Extract the (x, y) coordinate from the center of the cell holding the provided text.  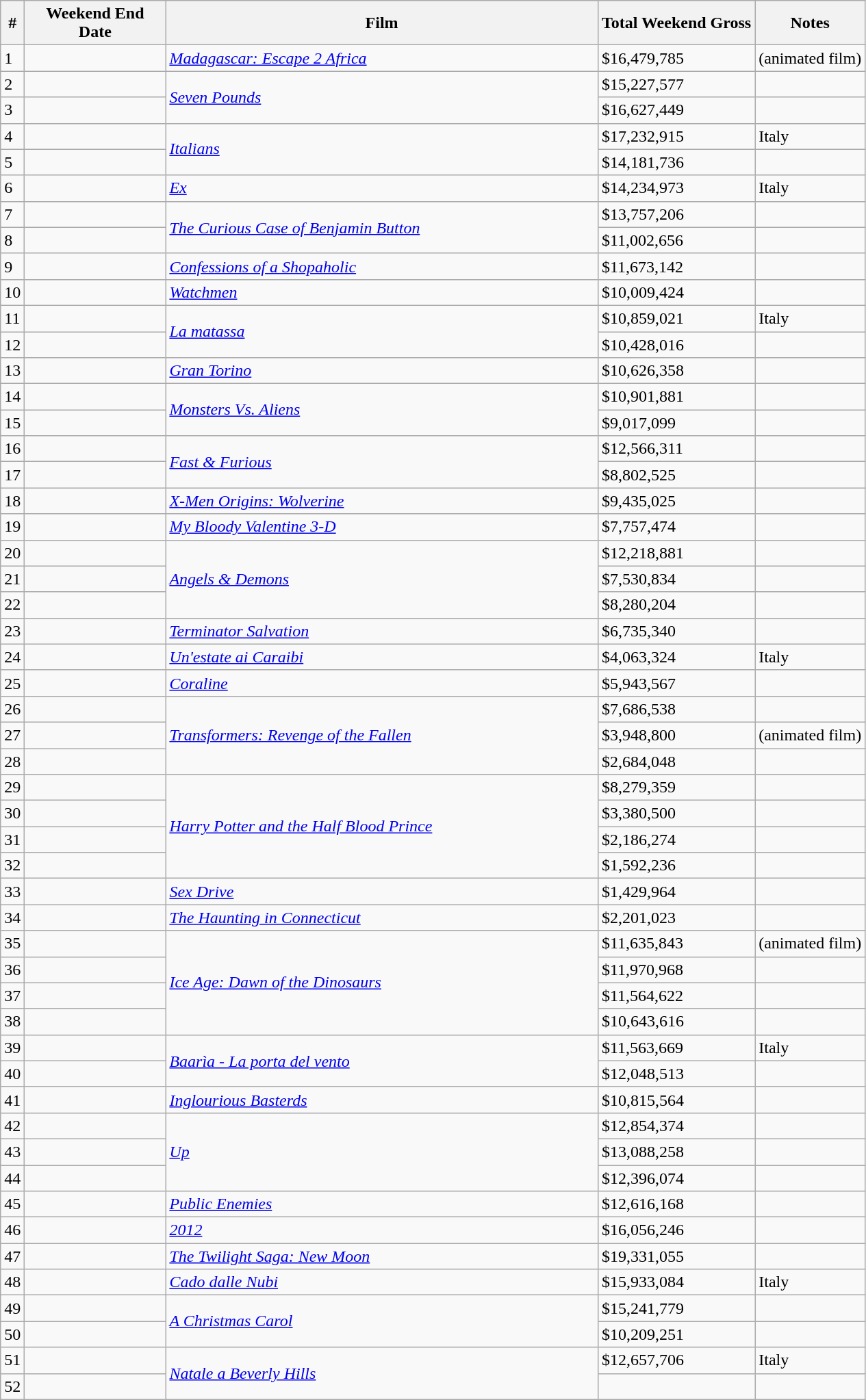
$10,859,021 (676, 318)
$7,530,834 (676, 579)
38 (12, 1022)
27 (12, 735)
Italians (382, 149)
10 (12, 292)
32 (12, 866)
28 (12, 762)
40 (12, 1074)
$19,331,055 (676, 1256)
22 (12, 605)
$7,757,474 (676, 527)
Harry Potter and the Half Blood Prince (382, 827)
$12,396,074 (676, 1178)
37 (12, 996)
$10,009,424 (676, 292)
15 (12, 423)
$10,209,251 (676, 1334)
2012 (382, 1230)
31 (12, 840)
47 (12, 1256)
Gran Torino (382, 371)
Sex Drive (382, 892)
14 (12, 397)
26 (12, 709)
3 (12, 110)
$10,901,881 (676, 397)
$12,854,374 (676, 1126)
$12,566,311 (676, 449)
Un'estate ai Caraibi (382, 657)
33 (12, 892)
25 (12, 683)
$12,048,513 (676, 1074)
$17,232,915 (676, 136)
Cado dalle Nubi (382, 1282)
1 (12, 58)
$15,933,084 (676, 1282)
$15,227,577 (676, 84)
$16,627,449 (676, 110)
$9,435,025 (676, 501)
Weekend End Date (95, 23)
16 (12, 449)
$11,002,656 (676, 240)
$12,616,168 (676, 1204)
$12,657,706 (676, 1360)
12 (12, 344)
21 (12, 579)
La matassa (382, 331)
36 (12, 970)
$7,686,538 (676, 709)
Fast & Furious (382, 462)
$13,757,206 (676, 214)
$15,241,779 (676, 1308)
$14,234,973 (676, 188)
30 (12, 814)
44 (12, 1178)
4 (12, 136)
$1,429,964 (676, 892)
Ex (382, 188)
51 (12, 1360)
$10,428,016 (676, 344)
Confessions of a Shopaholic (382, 266)
$8,279,359 (676, 788)
Natale a Beverly Hills (382, 1373)
23 (12, 631)
# (12, 23)
Monsters Vs. Aliens (382, 410)
11 (12, 318)
$11,564,622 (676, 996)
$16,479,785 (676, 58)
45 (12, 1204)
$2,186,274 (676, 840)
19 (12, 527)
Madagascar: Escape 2 Africa (382, 58)
A Christmas Carol (382, 1321)
18 (12, 501)
Coraline (382, 683)
My Bloody Valentine 3-D (382, 527)
17 (12, 475)
Total Weekend Gross (676, 23)
Film (382, 23)
39 (12, 1048)
Watchmen (382, 292)
Ice Age: Dawn of the Dinosaurs (382, 983)
Up (382, 1152)
43 (12, 1152)
Public Enemies (382, 1204)
Transformers: Revenge of the Fallen (382, 735)
49 (12, 1308)
8 (12, 240)
Notes (811, 23)
$5,943,567 (676, 683)
Angels & Demons (382, 579)
29 (12, 788)
$11,635,843 (676, 944)
$3,948,800 (676, 735)
The Twilight Saga: New Moon (382, 1256)
41 (12, 1100)
$8,280,204 (676, 605)
$1,592,236 (676, 866)
5 (12, 162)
$6,735,340 (676, 631)
35 (12, 944)
Terminator Salvation (382, 631)
46 (12, 1230)
50 (12, 1334)
34 (12, 918)
The Haunting in Connecticut (382, 918)
24 (12, 657)
$11,673,142 (676, 266)
$11,970,968 (676, 970)
42 (12, 1126)
9 (12, 266)
$8,802,525 (676, 475)
13 (12, 371)
Seven Pounds (382, 97)
Baarìa - La porta del vento (382, 1061)
$2,684,048 (676, 762)
$13,088,258 (676, 1152)
$10,626,358 (676, 371)
$16,056,246 (676, 1230)
$4,063,324 (676, 657)
$10,643,616 (676, 1022)
$2,201,023 (676, 918)
20 (12, 553)
$11,563,669 (676, 1048)
X-Men Origins: Wolverine (382, 501)
$14,181,736 (676, 162)
52 (12, 1386)
7 (12, 214)
6 (12, 188)
The Curious Case of Benjamin Button (382, 227)
$3,380,500 (676, 814)
$10,815,564 (676, 1100)
$12,218,881 (676, 553)
2 (12, 84)
48 (12, 1282)
Inglourious Basterds (382, 1100)
$9,017,099 (676, 423)
